Locate the cell with the specified text and output its [X, Y] center coordinate. 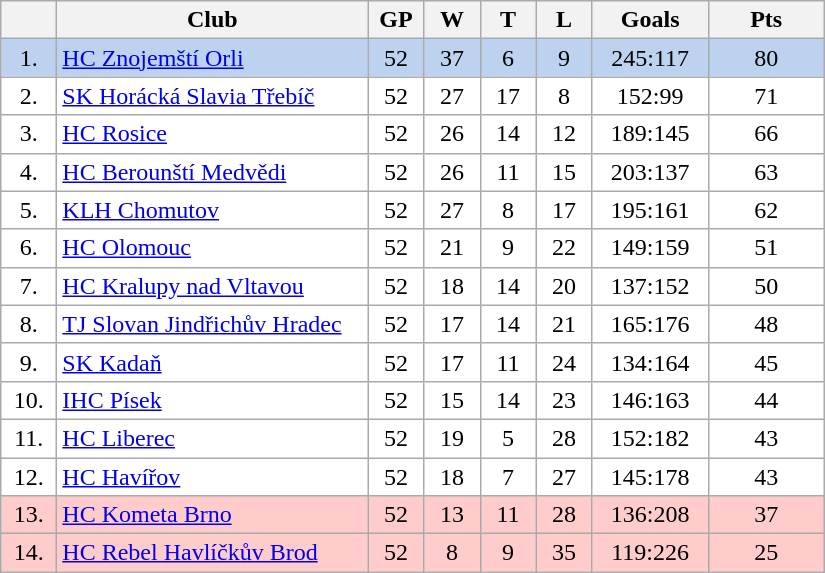
SK Kadaň [212, 362]
HC Znojemští Orli [212, 58]
T [508, 20]
71 [766, 96]
7 [508, 477]
62 [766, 210]
HC Havířov [212, 477]
KLH Chomutov [212, 210]
245:117 [650, 58]
HC Rosice [212, 134]
10. [29, 400]
12 [564, 134]
2. [29, 96]
137:152 [650, 286]
Goals [650, 20]
23 [564, 400]
7. [29, 286]
35 [564, 553]
1. [29, 58]
Club [212, 20]
14. [29, 553]
66 [766, 134]
8. [29, 324]
12. [29, 477]
9. [29, 362]
63 [766, 172]
5 [508, 438]
195:161 [650, 210]
119:226 [650, 553]
134:164 [650, 362]
203:137 [650, 172]
189:145 [650, 134]
22 [564, 248]
50 [766, 286]
HC Kralupy nad Vltavou [212, 286]
W [452, 20]
19 [452, 438]
GP [396, 20]
HC Liberec [212, 438]
SK Horácká Slavia Třebíč [212, 96]
44 [766, 400]
11. [29, 438]
136:208 [650, 515]
24 [564, 362]
L [564, 20]
IHC Písek [212, 400]
45 [766, 362]
152:182 [650, 438]
51 [766, 248]
25 [766, 553]
13. [29, 515]
TJ Slovan Jindřichův Hradec [212, 324]
HC Olomouc [212, 248]
146:163 [650, 400]
4. [29, 172]
165:176 [650, 324]
152:99 [650, 96]
145:178 [650, 477]
149:159 [650, 248]
13 [452, 515]
HC Rebel Havlíčkův Brod [212, 553]
5. [29, 210]
48 [766, 324]
6. [29, 248]
HC Kometa Brno [212, 515]
20 [564, 286]
Pts [766, 20]
HC Berounští Medvědi [212, 172]
6 [508, 58]
3. [29, 134]
80 [766, 58]
